Locate the cell with the specified text and output its (x, y) center coordinate. 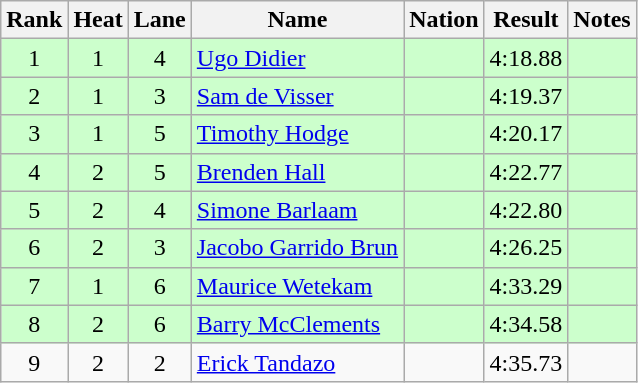
4:26.25 (526, 248)
Notes (602, 20)
4:33.29 (526, 286)
4:20.17 (526, 134)
Timothy Hodge (297, 134)
4:19.37 (526, 96)
Lane (160, 20)
Heat (98, 20)
Result (526, 20)
4:22.77 (526, 172)
Simone Barlaam (297, 210)
Sam de Visser (297, 96)
Maurice Wetekam (297, 286)
Brenden Hall (297, 172)
7 (34, 286)
Name (297, 20)
Jacobo Garrido Brun (297, 248)
Rank (34, 20)
4:35.73 (526, 362)
4:18.88 (526, 58)
Ugo Didier (297, 58)
Erick Tandazo (297, 362)
8 (34, 324)
4:34.58 (526, 324)
Nation (444, 20)
9 (34, 362)
4:22.80 (526, 210)
Barry McClements (297, 324)
